Provide the (x, y) coordinate of the cell's center where the given text is located.  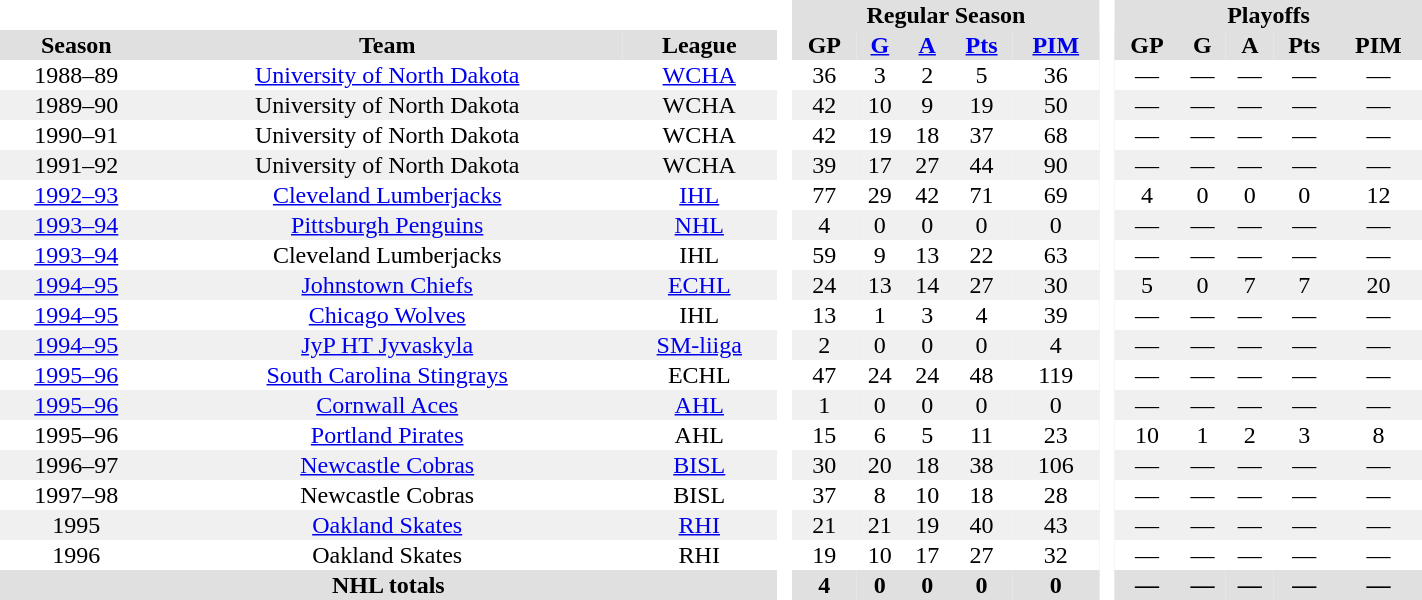
South Carolina Stingrays (388, 375)
47 (824, 375)
Regular Season (946, 15)
59 (824, 255)
90 (1056, 165)
Portland Pirates (388, 435)
Season (76, 45)
40 (982, 525)
NHL totals (388, 585)
Playoffs (1268, 15)
1995 (76, 525)
Johnstown Chiefs (388, 285)
29 (880, 195)
119 (1056, 375)
1997–98 (76, 495)
48 (982, 375)
Cornwall Aces (388, 405)
14 (928, 285)
1996–97 (76, 465)
63 (1056, 255)
44 (982, 165)
77 (824, 195)
50 (1056, 105)
68 (1056, 135)
JyP HT Jyvaskyla (388, 345)
1996 (76, 555)
Chicago Wolves (388, 315)
Pittsburgh Penguins (388, 225)
11 (982, 435)
NHL (700, 225)
League (700, 45)
1992–93 (76, 195)
32 (1056, 555)
1988–89 (76, 75)
SM-liiga (700, 345)
22 (982, 255)
28 (1056, 495)
69 (1056, 195)
12 (1378, 195)
6 (880, 435)
43 (1056, 525)
Team (388, 45)
38 (982, 465)
1990–91 (76, 135)
106 (1056, 465)
1989–90 (76, 105)
71 (982, 195)
23 (1056, 435)
15 (824, 435)
1991–92 (76, 165)
